Provide the [x, y] coordinate of the cell's center where the given text is located.  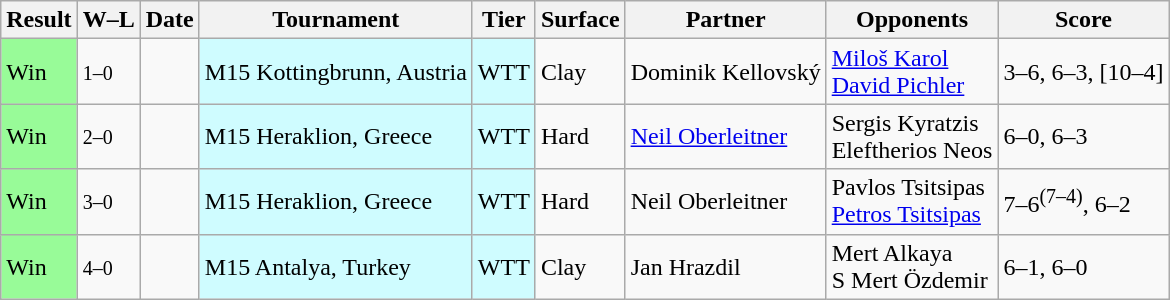
2–0 [108, 136]
M15 Kottingbrunn, Austria [336, 72]
3–6, 6–3, [10–4] [1084, 72]
Mert Alkaya S Mert Özdemir [912, 266]
Partner [726, 20]
3–0 [108, 202]
Miloš Karol David Pichler [912, 72]
Opponents [912, 20]
Jan Hrazdil [726, 266]
Result [39, 20]
Pavlos Tsitsipas Petros Tsitsipas [912, 202]
6–1, 6–0 [1084, 266]
Surface [580, 20]
7–6(7–4), 6–2 [1084, 202]
Sergis Kyratzis Eleftherios Neos [912, 136]
M15 Antalya, Turkey [336, 266]
Score [1084, 20]
W–L [108, 20]
Dominik Kellovský [726, 72]
4–0 [108, 266]
Tournament [336, 20]
Tier [504, 20]
6–0, 6–3 [1084, 136]
Date [170, 20]
1–0 [108, 72]
